For the text-containing cell, return its midpoint in [X, Y] coordinate format. 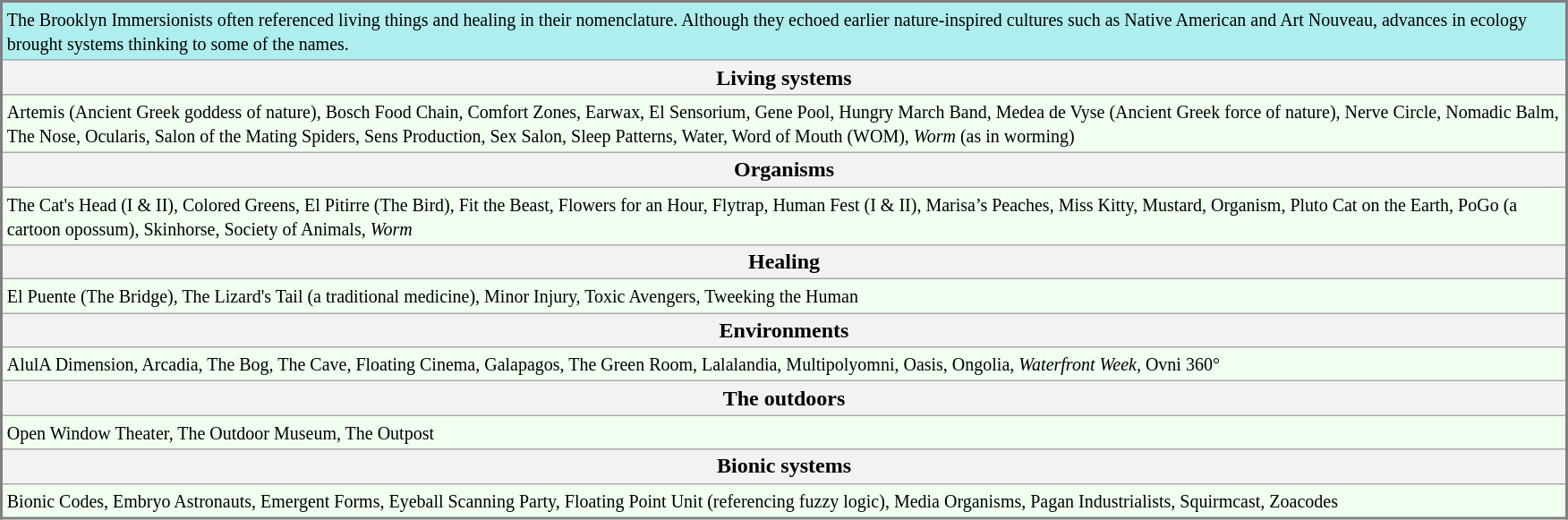
Bionic systems [784, 466]
Organisms [784, 169]
Open Window Theater, The Outdoor Museum, The Outpost [784, 432]
Environments [784, 330]
The outdoors [784, 398]
Healing [784, 262]
El Puente (The Bridge), The Lizard's Tail (a traditional medicine), Minor Injury, Toxic Avengers, Tweeking the Human [784, 296]
Living systems [784, 77]
